For the text-containing cell, return its midpoint in [X, Y] coordinate format. 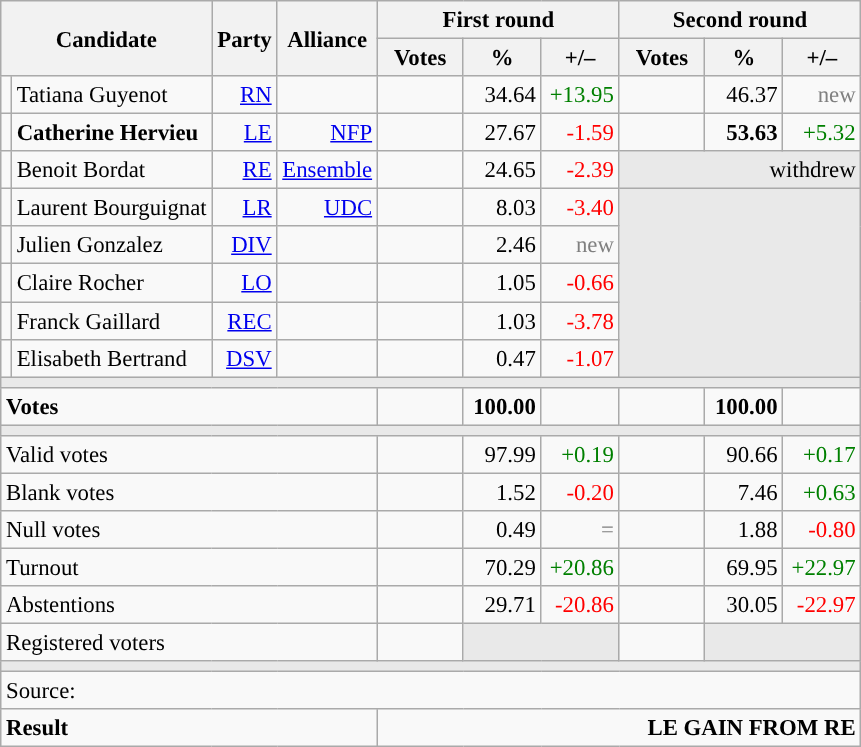
Julien Gonzalez [112, 245]
8.03 [502, 208]
LO [244, 283]
Benoit Bordat [112, 170]
Candidate [106, 38]
0.49 [502, 530]
-1.07 [580, 358]
Alliance [327, 38]
+20.86 [580, 567]
+13.95 [580, 95]
46.37 [744, 95]
-1.59 [580, 133]
-2.39 [580, 170]
DIV [244, 245]
Source: [431, 691]
Laurent Bourguignat [112, 208]
UDC [327, 208]
-0.66 [580, 283]
Second round [740, 20]
LE [244, 133]
53.63 [744, 133]
+0.17 [822, 455]
29.71 [502, 605]
Elisabeth Bertrand [112, 358]
-20.86 [580, 605]
DSV [244, 358]
Result [190, 728]
Franck Gaillard [112, 321]
+0.19 [580, 455]
69.95 [744, 567]
1.52 [502, 492]
Party [244, 38]
Claire Rocher [112, 283]
90.66 [744, 455]
30.05 [744, 605]
Valid votes [190, 455]
Registered voters [190, 643]
70.29 [502, 567]
0.47 [502, 358]
-22.97 [822, 605]
7.46 [744, 492]
27.67 [502, 133]
NFP [327, 133]
Abstentions [190, 605]
RN [244, 95]
+5.32 [822, 133]
LE GAIN FROM RE [619, 728]
2.46 [502, 245]
Ensemble [327, 170]
Blank votes [190, 492]
REC [244, 321]
-0.80 [822, 530]
-3.78 [580, 321]
-0.20 [580, 492]
RE [244, 170]
LR [244, 208]
Turnout [190, 567]
1.05 [502, 283]
First round [498, 20]
withdrew [740, 170]
1.88 [744, 530]
+22.97 [822, 567]
Null votes [190, 530]
+0.63 [822, 492]
Tatiana Guyenot [112, 95]
= [580, 530]
97.99 [502, 455]
-3.40 [580, 208]
34.64 [502, 95]
1.03 [502, 321]
Catherine Hervieu [112, 133]
24.65 [502, 170]
